For the text-containing cell, return its midpoint in (x, y) coordinate format. 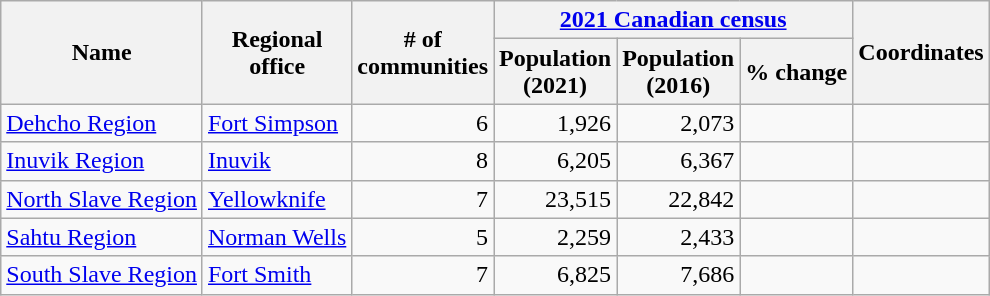
Norman Wells (276, 237)
Coordinates (921, 52)
2,073 (678, 123)
Fort Smith (276, 275)
Sahtu Region (102, 237)
Fort Simpson (276, 123)
Dehcho Region (102, 123)
6,367 (678, 161)
Yellowknife (276, 199)
22,842 (678, 199)
2,259 (556, 237)
# ofcommunities (423, 52)
North Slave Region (102, 199)
% change (796, 72)
Population(2021) (556, 72)
7,686 (678, 275)
Regionaloffice (276, 52)
8 (423, 161)
Inuvik Region (102, 161)
6 (423, 123)
Population(2016) (678, 72)
5 (423, 237)
2,433 (678, 237)
23,515 (556, 199)
South Slave Region (102, 275)
6,205 (556, 161)
Inuvik (276, 161)
2021 Canadian census (674, 20)
1,926 (556, 123)
Name (102, 52)
6,825 (556, 275)
